Search for the cell housing the specified text and yield its [X, Y] center coordinate. 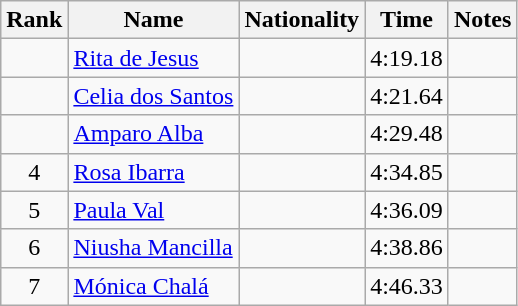
4:34.85 [407, 172]
Amparo Alba [154, 134]
4:38.86 [407, 248]
Celia dos Santos [154, 96]
Niusha Mancilla [154, 248]
Nationality [302, 20]
Rita de Jesus [154, 58]
4:46.33 [407, 286]
Time [407, 20]
Mónica Chalá [154, 286]
Name [154, 20]
5 [34, 210]
Paula Val [154, 210]
6 [34, 248]
7 [34, 286]
4:29.48 [407, 134]
4:36.09 [407, 210]
4:21.64 [407, 96]
4:19.18 [407, 58]
Rank [34, 20]
Notes [482, 20]
4 [34, 172]
Rosa Ibarra [154, 172]
